Scan for the cell matching the given text and deliver its [x, y] coordinate at center. 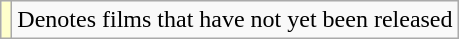
Denotes films that have not yet been released [235, 20]
